Capture the cell that displays the provided text and extract its (x, y) central coordinate. 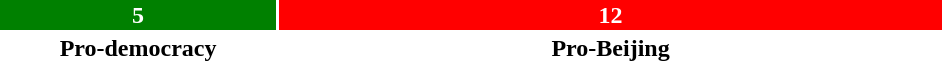
5 (138, 15)
12 (610, 15)
